For the text-containing cell, return its midpoint in (X, Y) coordinate format. 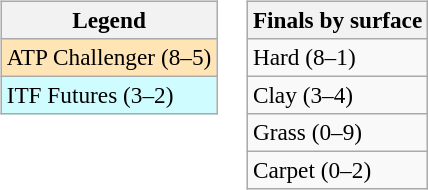
Hard (8–1) (337, 57)
Grass (0–9) (337, 133)
Finals by surface (337, 20)
Carpet (0–2) (337, 171)
Clay (3–4) (337, 95)
Legend (108, 20)
ITF Futures (3–2) (108, 95)
ATP Challenger (8–5) (108, 57)
